Return (X, Y) of the center of cell containing provided text 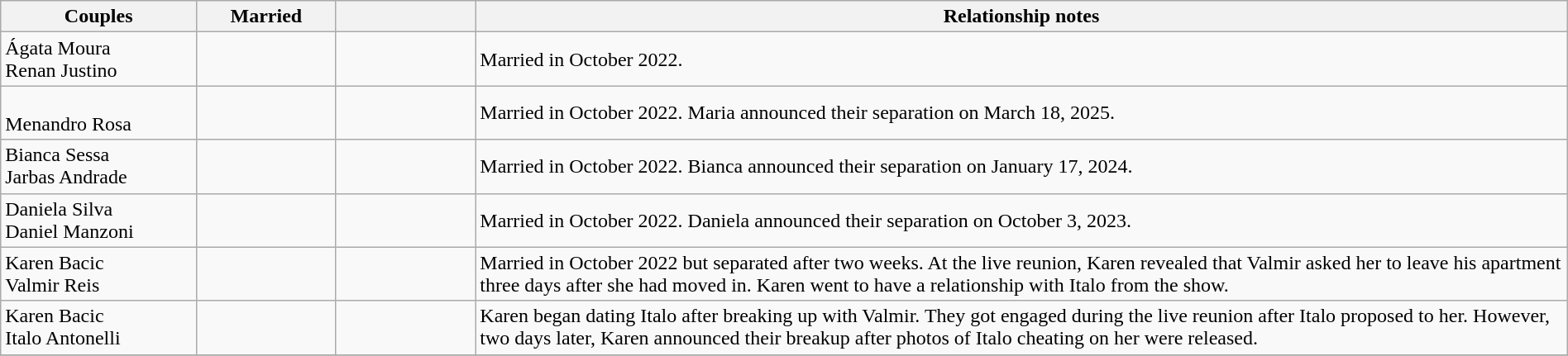
Ágata MouraRenan Justino (99, 59)
Married in October 2022. (1021, 59)
Daniela SilvaDaniel Manzoni (99, 220)
Couples (99, 17)
Bianca SessaJarbas Andrade (99, 167)
Karen BacicValmir Reis (99, 274)
Karen BacicItalo Antonelli (99, 327)
Married in October 2022. Bianca announced their separation on January 17, 2024. (1021, 167)
Married in October 2022. Daniela announced their separation on October 3, 2023. (1021, 220)
Relationship notes (1021, 17)
Menandro Rosa (99, 112)
Married in October 2022. Maria announced their separation on March 18, 2025. (1021, 112)
Married (266, 17)
